Extract the [X, Y] coordinate from the center of the cell holding the provided text.  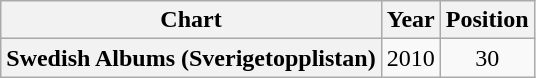
2010 [410, 58]
Position [487, 20]
Chart [191, 20]
Swedish Albums (Sverigetopplistan) [191, 58]
Year [410, 20]
30 [487, 58]
